Return the [X, Y] coordinate for the center point of the cell that contains the specified text.  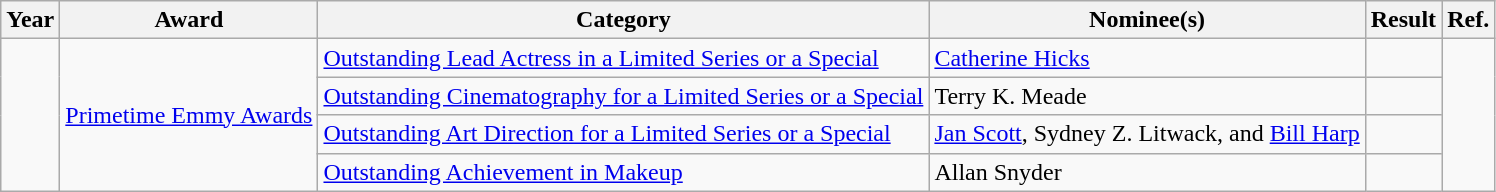
Primetime Emmy Awards [189, 115]
Terry K. Meade [1147, 96]
Result [1403, 20]
Outstanding Lead Actress in a Limited Series or a Special [624, 58]
Catherine Hicks [1147, 58]
Outstanding Art Direction for a Limited Series or a Special [624, 134]
Allan Snyder [1147, 172]
Outstanding Achievement in Makeup [624, 172]
Year [30, 20]
Category [624, 20]
Award [189, 20]
Outstanding Cinematography for a Limited Series or a Special [624, 96]
Ref. [1468, 20]
Jan Scott, Sydney Z. Litwack, and Bill Harp [1147, 134]
Nominee(s) [1147, 20]
